Pinpoint the cell where the given text exists, returning its [X, Y] midpoint coordinate. 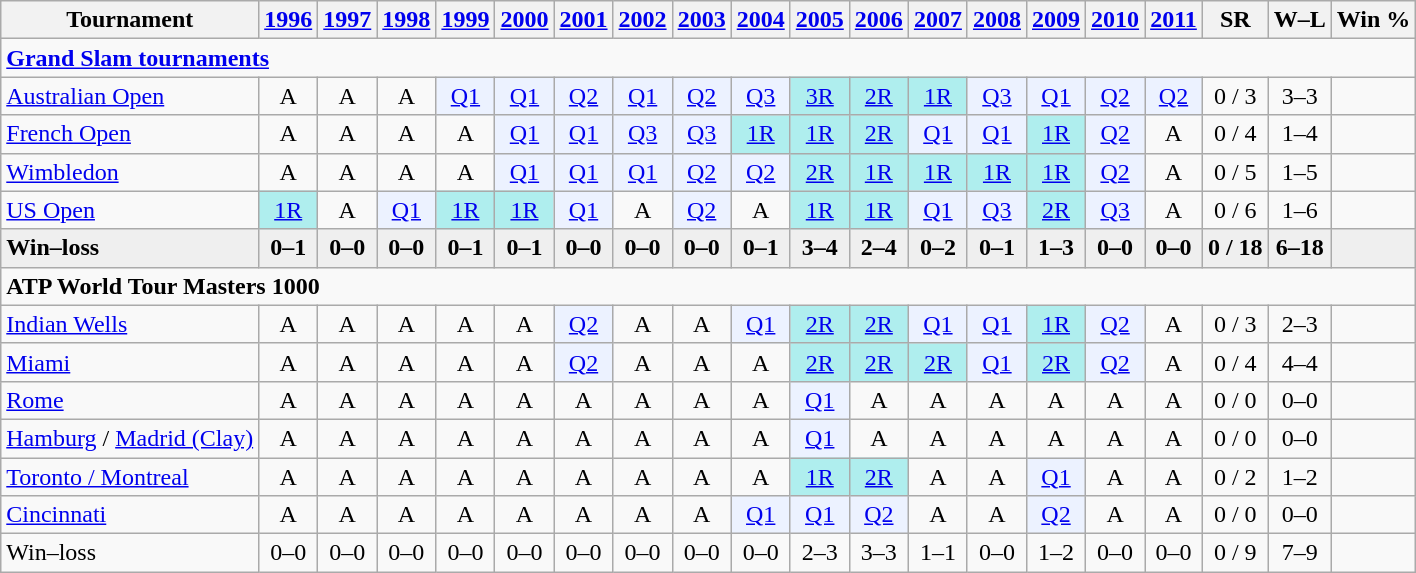
2006 [878, 20]
1996 [288, 20]
Australian Open [130, 96]
0 / 18 [1235, 248]
2000 [524, 20]
1–4 [1300, 134]
0 / 6 [1235, 210]
1–3 [1056, 248]
Miami [130, 362]
2004 [760, 20]
US Open [130, 210]
1–5 [1300, 172]
SR [1235, 20]
W–L [1300, 20]
7–9 [1300, 553]
Win % [1374, 20]
Hamburg / Madrid (Clay) [130, 438]
2–4 [878, 248]
ATP World Tour Masters 1000 [708, 286]
3R [820, 96]
2008 [996, 20]
1998 [406, 20]
Tournament [130, 20]
2005 [820, 20]
3–4 [820, 248]
4–4 [1300, 362]
Cincinnati [130, 515]
1999 [466, 20]
6–18 [1300, 248]
Indian Wells [130, 324]
2009 [1056, 20]
2003 [702, 20]
1–1 [938, 553]
Toronto / Montreal [130, 477]
Rome [130, 400]
2010 [1116, 20]
2011 [1174, 20]
2007 [938, 20]
Grand Slam tournaments [708, 58]
0–2 [938, 248]
Wimbledon [130, 172]
0 / 2 [1235, 477]
0 / 5 [1235, 172]
1–6 [1300, 210]
2002 [642, 20]
0 / 9 [1235, 553]
French Open [130, 134]
2001 [584, 20]
1997 [348, 20]
